Detect which cell encompasses the target text, then output its (x, y) center coordinate. 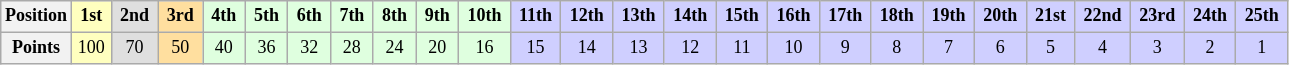
6th (310, 16)
8 (897, 48)
5th (266, 16)
24 (394, 48)
3rd (180, 16)
Points (36, 48)
11 (742, 48)
7th (352, 16)
13th (639, 16)
11th (536, 16)
100 (91, 48)
Position (36, 16)
32 (310, 48)
20 (438, 48)
16 (485, 48)
4 (1103, 48)
9th (438, 16)
1st (91, 16)
12 (690, 48)
3 (1157, 48)
19th (949, 16)
12th (587, 16)
2nd (134, 16)
70 (134, 48)
23rd (1157, 16)
36 (266, 48)
24th (1210, 16)
14th (690, 16)
50 (180, 48)
15th (742, 16)
10 (794, 48)
10th (485, 16)
40 (224, 48)
21st (1050, 16)
5 (1050, 48)
6 (1000, 48)
2 (1210, 48)
22nd (1103, 16)
9 (845, 48)
18th (897, 16)
7 (949, 48)
28 (352, 48)
25th (1262, 16)
8th (394, 16)
17th (845, 16)
1 (1262, 48)
16th (794, 16)
4th (224, 16)
15 (536, 48)
14 (587, 48)
20th (1000, 16)
13 (639, 48)
